Determine the [x, y] coordinate at the center of the cell enclosing the given text.  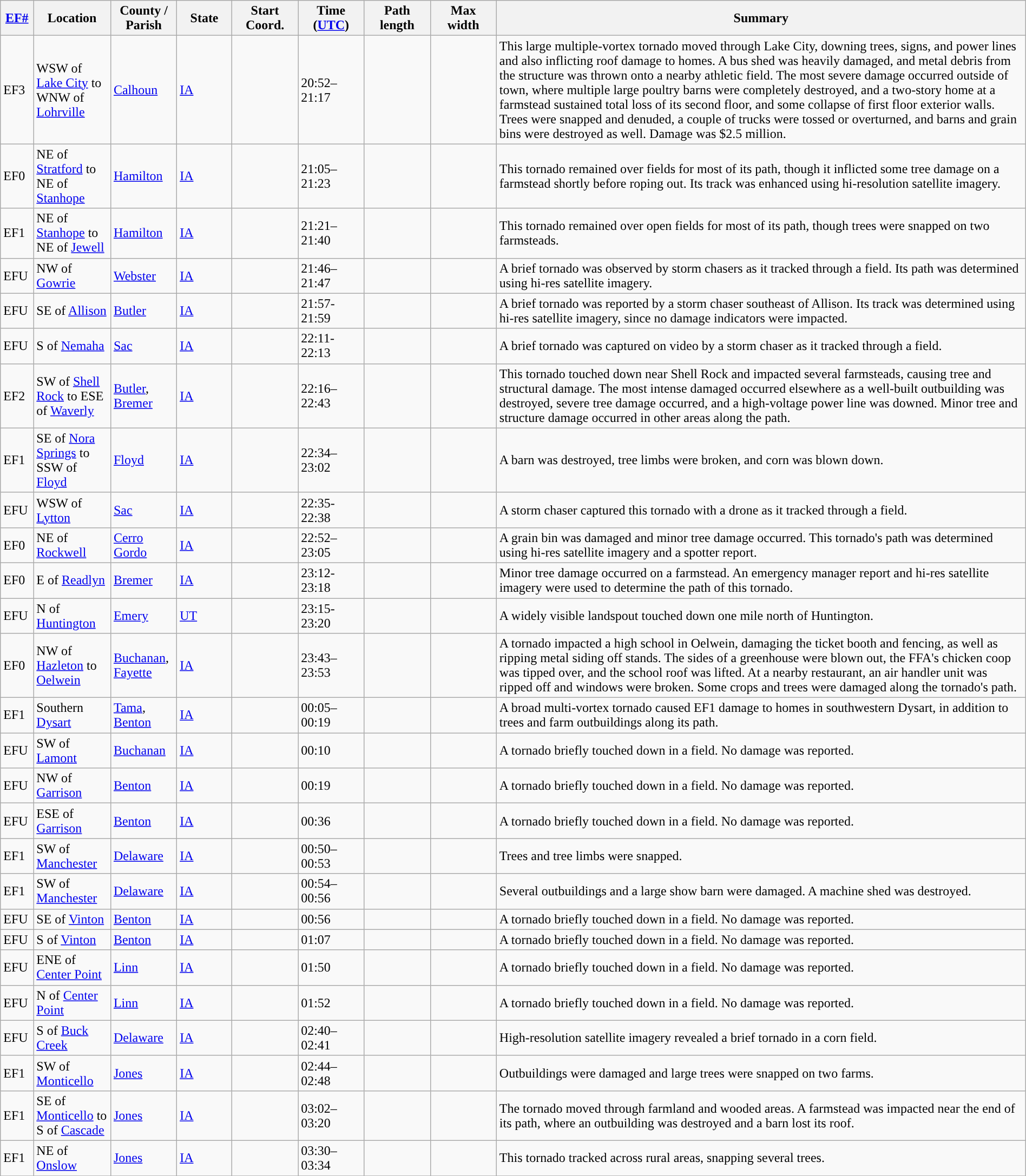
Max width [463, 18]
01:50 [331, 967]
E of Readlyn [73, 580]
23:12-23:18 [331, 580]
High-resolution satellite imagery revealed a brief tornado in a corn field. [761, 1038]
23:43–23:53 [331, 665]
Southern Dysart [73, 715]
A widely visible landspout touched down one mile north of Huntington. [761, 616]
22:16–22:43 [331, 396]
SW of Monticello [73, 1073]
ENE of Center Point [73, 967]
00:56 [331, 919]
S of Vinton [73, 940]
EF# [17, 18]
22:52–23:05 [331, 545]
A barn was destroyed, tree limbs were broken, and corn was blown down. [761, 460]
Summary [761, 18]
NW of Hazleton to Oelwein [73, 665]
22:35-22:38 [331, 510]
SW of Shell Rock to ESE of Waverly [73, 396]
Minor tree damage occurred on a farmstead. An emergency manager report and hi-res satellite imagery were used to determine the path of this tornado. [761, 580]
N of Huntington [73, 616]
22:11-22:13 [331, 346]
Tama, Benton [143, 715]
00:50–00:53 [331, 856]
03:30–03:34 [331, 1158]
ESE of Garrison [73, 821]
SE of Allison [73, 310]
EF2 [17, 396]
Several outbuildings and a large show barn were damaged. A machine shed was destroyed. [761, 891]
00:19 [331, 785]
NW of Garrison [73, 785]
Bremer [143, 580]
Webster [143, 276]
Butler [143, 310]
Floyd [143, 460]
Start Coord. [265, 18]
SE of Vinton [73, 919]
EF3 [17, 90]
A grain bin was damaged and minor tree damage occurred. This tornado's path was determined using hi-res satellite imagery and a spotter report. [761, 545]
County / Parish [143, 18]
This tornado remained over open fields for most of its path, though trees were snapped on two farmsteads. [761, 233]
State [205, 18]
Trees and tree limbs were snapped. [761, 856]
Location [73, 18]
A storm chaser captured this tornado with a drone as it tracked through a field. [761, 510]
20:52–21:17 [331, 90]
A broad multi-vortex tornado caused EF1 damage to homes in southwestern Dysart, in addition to trees and farm outbuildings along its path. [761, 715]
UT [205, 616]
A brief tornado was observed by storm chasers as it tracked through a field. Its path was determined using hi-res satellite imagery. [761, 276]
21:05–21:23 [331, 176]
SE of Monticello to S of Cascade [73, 1115]
NE of Stratford to NE of Stanhope [73, 176]
SW of Lamont [73, 751]
00:10 [331, 751]
22:34–23:02 [331, 460]
Cerro Gordo [143, 545]
Emery [143, 616]
NW of Gowrie [73, 276]
S of Buck Creek [73, 1038]
NE of Rockwell [73, 545]
00:05–00:19 [331, 715]
03:02–03:20 [331, 1115]
23:15-23:20 [331, 616]
02:40–02:41 [331, 1038]
NE of Stanhope to NE of Jewell [73, 233]
Buchanan, Fayette [143, 665]
A brief tornado was captured on video by a storm chaser as it tracked through a field. [761, 346]
21:21–21:40 [331, 233]
WSW of Lytton [73, 510]
00:36 [331, 821]
S of Nemaha [73, 346]
21:46–21:47 [331, 276]
00:54–00:56 [331, 891]
N of Center Point [73, 1003]
21:57-21:59 [331, 310]
Butler, Bremer [143, 396]
This tornado tracked across rural areas, snapping several trees. [761, 1158]
Time (UTC) [331, 18]
Buchanan [143, 751]
01:07 [331, 940]
Outbuildings were damaged and large trees were snapped on two farms. [761, 1073]
Calhoun [143, 90]
SE of Nora Springs to SSW of Floyd [73, 460]
WSW of Lake City to WNW of Lohrville [73, 90]
NE of Onslow [73, 1158]
Path length [397, 18]
02:44–02:48 [331, 1073]
01:52 [331, 1003]
